Locate the cell with the specified text and output its [x, y] center coordinate. 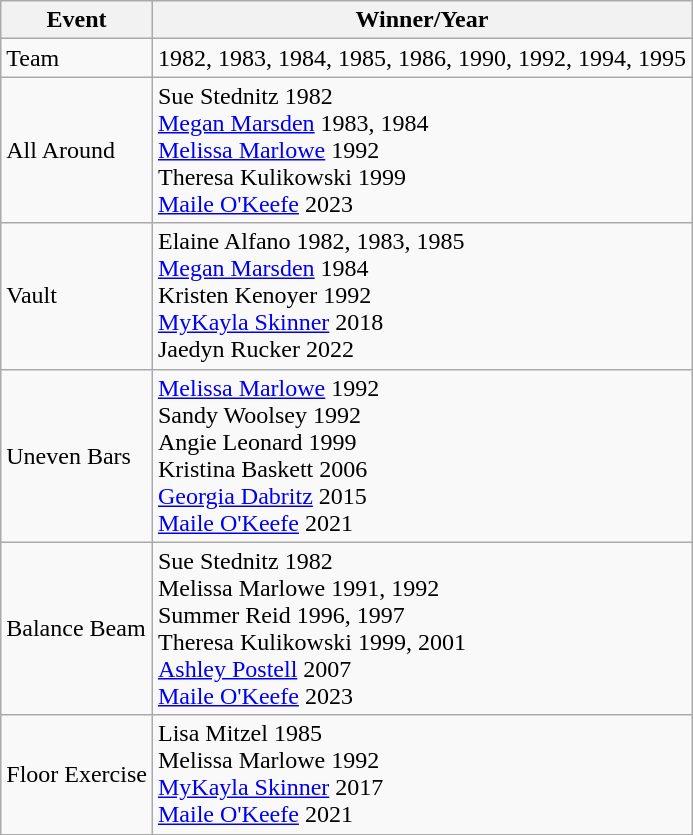
Sue Stednitz 1982Melissa Marlowe 1991, 1992Summer Reid 1996, 1997Theresa Kulikowski 1999, 2001Ashley Postell 2007Maile O'Keefe 2023 [422, 628]
Event [77, 20]
1982, 1983, 1984, 1985, 1986, 1990, 1992, 1994, 1995 [422, 58]
Melissa Marlowe 1992Sandy Woolsey 1992Angie Leonard 1999Kristina Baskett 2006Georgia Dabritz 2015Maile O'Keefe 2021 [422, 456]
Sue Stednitz 1982Megan Marsden 1983, 1984Melissa Marlowe 1992 Theresa Kulikowski 1999Maile O'Keefe 2023 [422, 150]
Uneven Bars [77, 456]
Elaine Alfano 1982, 1983, 1985Megan Marsden 1984Kristen Kenoyer 1992MyKayla Skinner 2018Jaedyn Rucker 2022 [422, 296]
Team [77, 58]
Vault [77, 296]
All Around [77, 150]
Winner/Year [422, 20]
Floor Exercise [77, 774]
Lisa Mitzel 1985Melissa Marlowe 1992MyKayla Skinner 2017Maile O'Keefe 2021 [422, 774]
Balance Beam [77, 628]
